Provide the [x, y] coordinate of the cell's center where the given text is located.  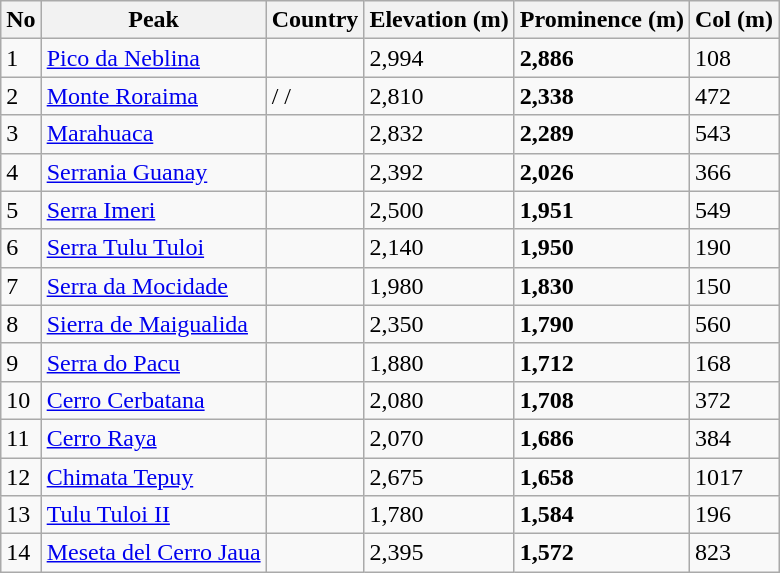
1,790 [602, 324]
Peak [154, 20]
1,708 [602, 400]
1 [21, 58]
Col (m) [734, 20]
168 [734, 362]
7 [21, 286]
2,886 [602, 58]
10 [21, 400]
Sierra de Maigualida [154, 324]
Monte Roraima [154, 96]
14 [21, 553]
1,830 [602, 286]
1,686 [602, 438]
Serra do Pacu [154, 362]
No [21, 20]
366 [734, 172]
2 [21, 96]
2,810 [439, 96]
2,832 [439, 134]
2,395 [439, 553]
Pico da Neblina [154, 58]
1,572 [602, 553]
Cerro Raya [154, 438]
372 [734, 400]
11 [21, 438]
560 [734, 324]
Country [315, 20]
196 [734, 515]
2,289 [602, 134]
3 [21, 134]
472 [734, 96]
Chimata Tepuy [154, 477]
2,500 [439, 210]
1,712 [602, 362]
12 [21, 477]
2,080 [439, 400]
2,994 [439, 58]
1,780 [439, 515]
108 [734, 58]
1017 [734, 477]
150 [734, 286]
2,026 [602, 172]
1,950 [602, 248]
1,880 [439, 362]
1,951 [602, 210]
Prominence (m) [602, 20]
Serrania Guanay [154, 172]
Marahuaca [154, 134]
Elevation (m) [439, 20]
2,350 [439, 324]
5 [21, 210]
543 [734, 134]
2,392 [439, 172]
823 [734, 553]
Meseta del Cerro Jaua [154, 553]
2,140 [439, 248]
Serra Tulu Tuloi [154, 248]
2,675 [439, 477]
2,070 [439, 438]
Serra da Mocidade [154, 286]
384 [734, 438]
8 [21, 324]
1,980 [439, 286]
Serra Imeri [154, 210]
549 [734, 210]
/ / [315, 96]
Cerro Cerbatana [154, 400]
Tulu Tuloi II [154, 515]
6 [21, 248]
1,658 [602, 477]
1,584 [602, 515]
13 [21, 515]
9 [21, 362]
4 [21, 172]
190 [734, 248]
2,338 [602, 96]
